Capture the cell that displays the provided text and extract its [x, y] central coordinate. 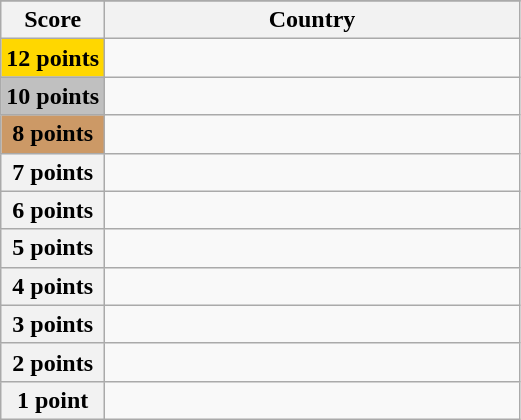
Country [312, 20]
Score [53, 20]
2 points [53, 362]
8 points [53, 134]
6 points [53, 210]
4 points [53, 286]
5 points [53, 248]
7 points [53, 172]
10 points [53, 96]
1 point [53, 400]
3 points [53, 324]
12 points [53, 58]
